Identify which cell holds the provided text, then report its (x, y) central coordinate. 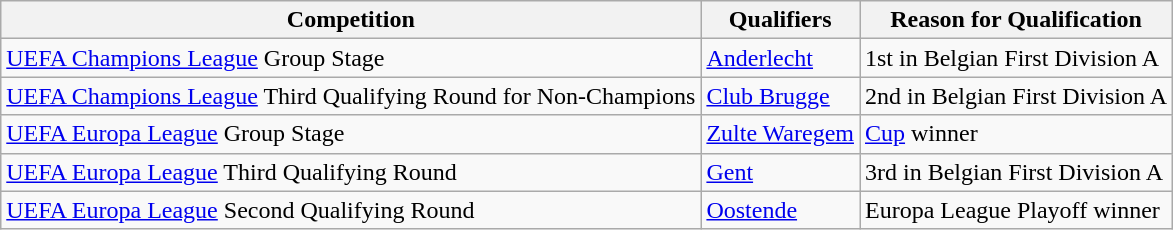
UEFA Europa League Second Qualifying Round (351, 210)
Reason for Qualification (1016, 20)
Competition (351, 20)
3rd in Belgian First Division A (1016, 172)
Gent (780, 172)
Cup winner (1016, 134)
Club Brugge (780, 96)
Qualifiers (780, 20)
UEFA Europa League Group Stage (351, 134)
UEFA Europa League Third Qualifying Round (351, 172)
Oostende (780, 210)
UEFA Champions League Third Qualifying Round for Non-Champions (351, 96)
1st in Belgian First Division A (1016, 58)
UEFA Champions League Group Stage (351, 58)
Anderlecht (780, 58)
2nd in Belgian First Division A (1016, 96)
Europa League Playoff winner (1016, 210)
Zulte Waregem (780, 134)
